Extract the (x, y) coordinate from the center of the cell holding the provided text.  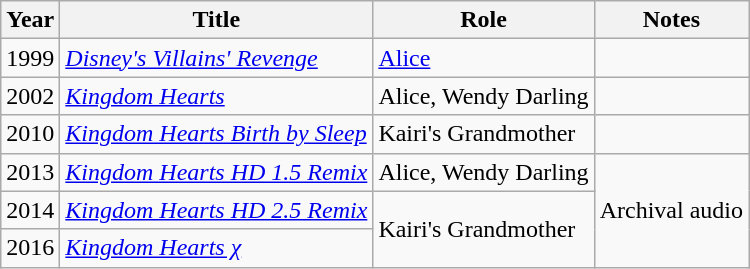
2013 (30, 172)
Year (30, 20)
Archival audio (671, 210)
2010 (30, 134)
Kingdom Hearts χ (216, 248)
Kingdom Hearts HD 1.5 Remix (216, 172)
2014 (30, 210)
2016 (30, 248)
Kingdom Hearts Birth by Sleep (216, 134)
Kingdom Hearts (216, 96)
1999 (30, 58)
Role (484, 20)
Kingdom Hearts HD 2.5 Remix (216, 210)
Disney's Villains' Revenge (216, 58)
Alice (484, 58)
Notes (671, 20)
2002 (30, 96)
Title (216, 20)
